Determine the [x, y] coordinate at the center of the cell enclosing the given text.  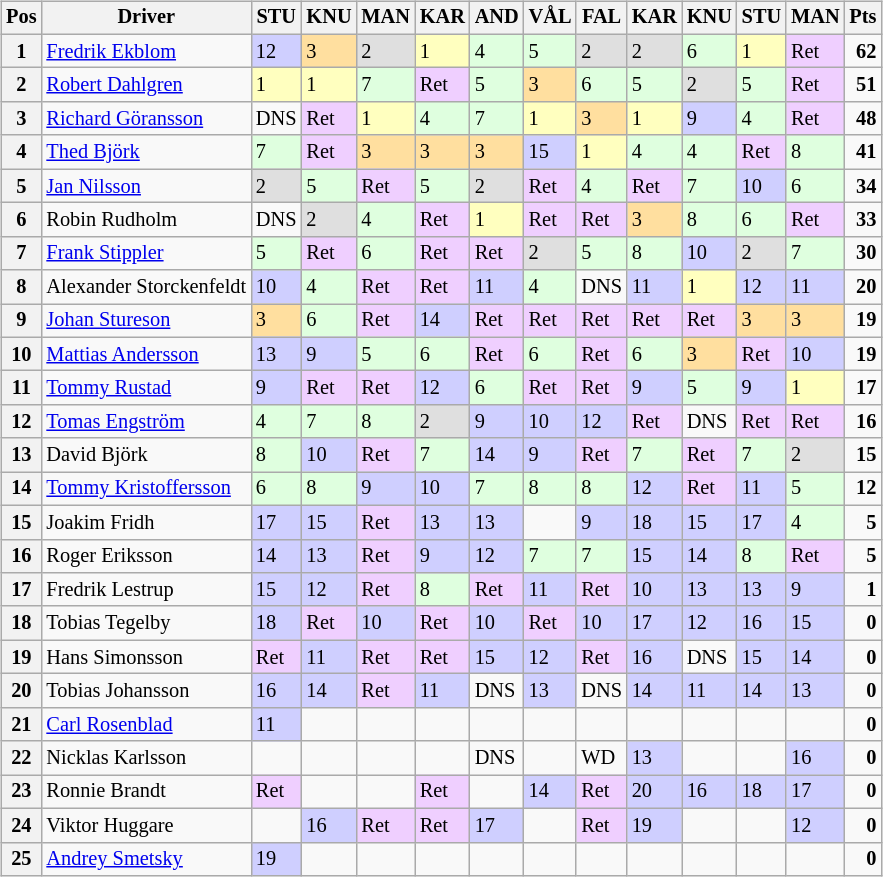
Driver [146, 18]
62 [862, 51]
Robert Dahlgren [146, 85]
Nicklas Karlsson [146, 758]
34 [862, 186]
AND [497, 18]
Andrey Smetsky [146, 859]
Pts [862, 18]
Tomas Engström [146, 422]
Fredrik Lestrup [146, 590]
21 [21, 724]
Robin Rudholm [146, 220]
23 [21, 792]
Hans Simonsson [146, 657]
Tobias Tegelby [146, 623]
WD [601, 758]
Joakim Fridh [146, 522]
Richard Göransson [146, 119]
FAL [601, 18]
Tobias Johansson [146, 691]
Tommy Rustad [146, 388]
Tommy Kristoffersson [146, 489]
Pos [21, 18]
Viktor Huggare [146, 825]
25 [21, 859]
Johan Stureson [146, 321]
48 [862, 119]
Fredrik Ekblom [146, 51]
30 [862, 253]
Roger Eriksson [146, 556]
Frank Stippler [146, 253]
Alexander Storckenfeldt [146, 287]
Jan Nilsson [146, 186]
Carl Rosenblad [146, 724]
51 [862, 85]
VÅL [550, 18]
41 [862, 152]
Thed Björk [146, 152]
33 [862, 220]
22 [21, 758]
Ronnie Brandt [146, 792]
David Björk [146, 455]
Mattias Andersson [146, 354]
24 [21, 825]
